Search for the cell housing the specified text and yield its [X, Y] center coordinate. 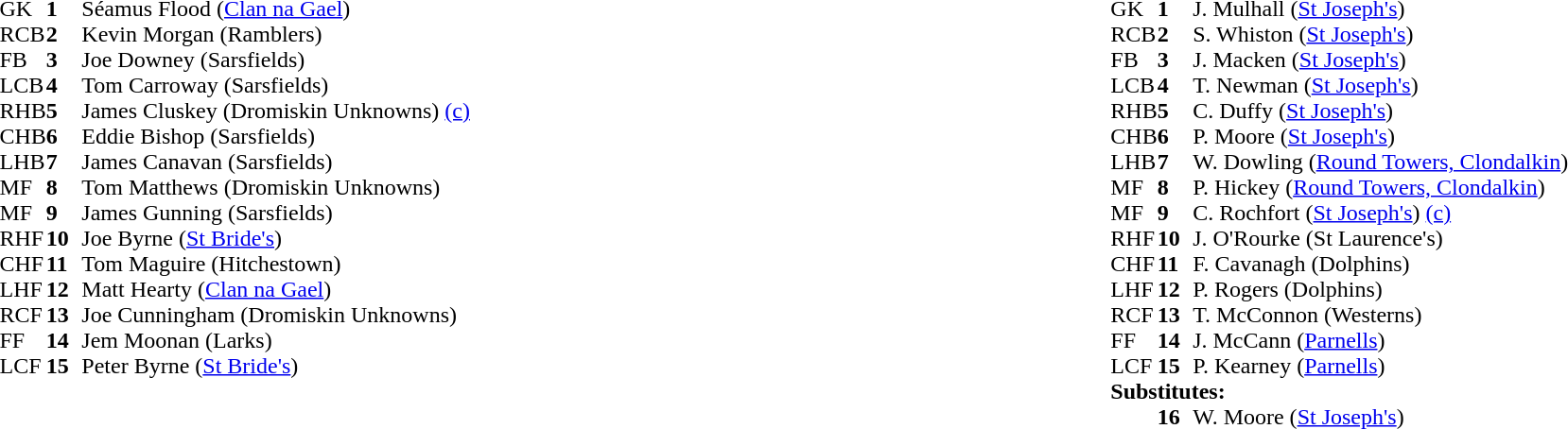
Joe Downey (Sarsfields) [276, 60]
P. Hickey (Round Towers, Clondalkin) [1381, 187]
Tom Carroway (Sarsfields) [276, 85]
James Gunning (Sarsfields) [276, 214]
Tom Matthews (Dromiskin Unknowns) [276, 187]
T. Newman (St Joseph's) [1381, 85]
Jem Moonan (Larks) [276, 340]
P. Moore (St Joseph's) [1381, 136]
P. Kearney (Parnells) [1381, 367]
C. Rochfort (St Joseph's) (c) [1381, 214]
Tom Maguire (Hitchestown) [276, 265]
Peter Byrne (St Bride's) [276, 367]
Joe Cunningham (Dromiskin Unknowns) [276, 316]
J. Macken (St Joseph's) [1381, 60]
J. O'Rourke (St Laurence's) [1381, 238]
Kevin Morgan (Ramblers) [276, 34]
Joe Byrne (St Bride's) [276, 238]
S. Whiston (St Joseph's) [1381, 34]
C. Duffy (St Joseph's) [1381, 112]
J. McCann (Parnells) [1381, 340]
T. McConnon (Westerns) [1381, 316]
F. Cavanagh (Dolphins) [1381, 265]
W. Dowling (Round Towers, Clondalkin) [1381, 163]
Matt Hearty (Clan na Gael) [276, 289]
Substitutes: [1339, 391]
Eddie Bishop (Sarsfields) [276, 136]
P. Rogers (Dolphins) [1381, 289]
James Cluskey (Dromiskin Unknowns) (c) [276, 112]
James Canavan (Sarsfields) [276, 163]
